Return the [X, Y] coordinate for the center point of the cell that contains the specified text.  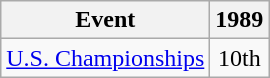
10th [240, 58]
Event [106, 20]
U.S. Championships [106, 58]
1989 [240, 20]
